Pinpoint the cell where the given text exists, returning its (X, Y) midpoint coordinate. 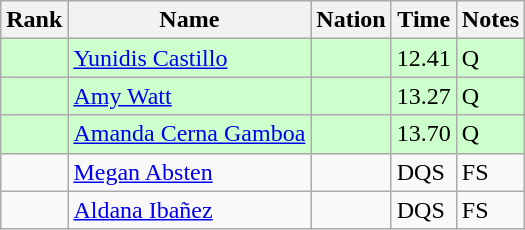
12.41 (424, 58)
Time (424, 20)
Name (190, 20)
Rank (34, 20)
Nation (351, 20)
13.27 (424, 96)
13.70 (424, 134)
Notes (490, 20)
Amanda Cerna Gamboa (190, 134)
Megan Absten (190, 172)
Amy Watt (190, 96)
Yunidis Castillo (190, 58)
Aldana Ibañez (190, 210)
